Provide the [x, y] coordinate of the cell's center where the given text is located.  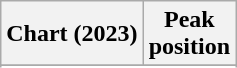
Peakposition [189, 34]
Chart (2023) [72, 34]
